Find where the given text appears and provide that cell's center as (X, Y) coordinate. 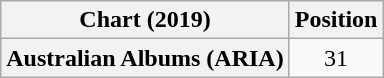
Chart (2019) (145, 20)
Position (336, 20)
31 (336, 58)
Australian Albums (ARIA) (145, 58)
